Provide the (X, Y) coordinate of the cell's center where the given text is located.  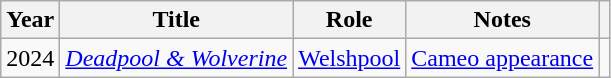
Role (350, 20)
Year (30, 20)
Notes (502, 20)
Title (176, 20)
2024 (30, 58)
Welshpool (350, 58)
Deadpool & Wolverine (176, 58)
Cameo appearance (502, 58)
